For the text-containing cell, return its midpoint in [x, y] coordinate format. 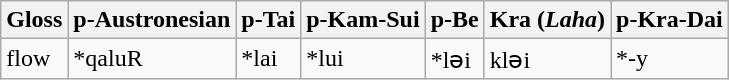
p-Kam-Sui [363, 20]
*-y [670, 59]
kləi [547, 59]
*lai [268, 59]
p-Kra-Dai [670, 20]
*lui [363, 59]
p-Be [454, 20]
Gloss [34, 20]
*ləi [454, 59]
p-Austronesian [152, 20]
*qaluR [152, 59]
Kra (Laha) [547, 20]
flow [34, 59]
p-Tai [268, 20]
